From the cell containing the given text, extract its center point as (x, y) coordinate. 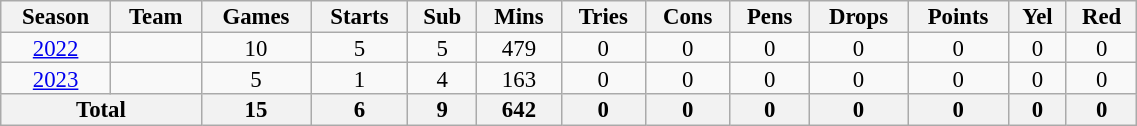
479 (520, 48)
Starts (360, 16)
Pens (770, 16)
15 (256, 110)
Tries (603, 16)
2022 (56, 48)
Season (56, 16)
Yel (1037, 16)
2023 (56, 78)
1 (360, 78)
Red (1101, 16)
6 (360, 110)
Drops (858, 16)
Sub (442, 16)
642 (520, 110)
9 (442, 110)
Team (156, 16)
Cons (688, 16)
Total (101, 110)
4 (442, 78)
10 (256, 48)
Points (958, 16)
Games (256, 16)
Mins (520, 16)
163 (520, 78)
